For the text-containing cell, return its midpoint in (X, Y) coordinate format. 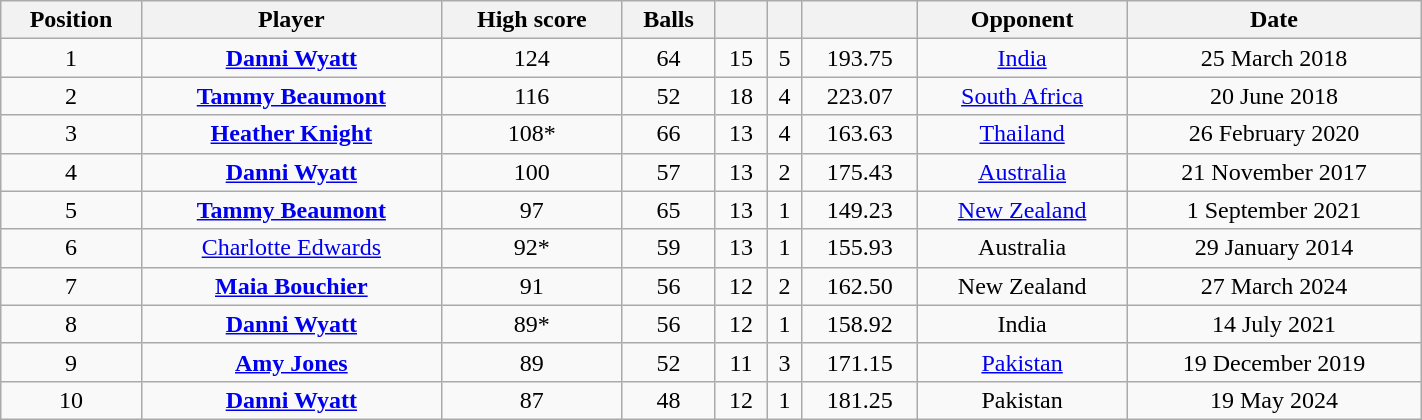
9 (72, 362)
116 (532, 96)
26 February 2020 (1274, 134)
14 July 2021 (1274, 324)
57 (668, 172)
Charlotte Edwards (291, 248)
91 (532, 286)
89* (532, 324)
171.15 (860, 362)
66 (668, 134)
20 June 2018 (1274, 96)
97 (532, 210)
64 (668, 58)
108* (532, 134)
South Africa (1022, 96)
Date (1274, 20)
7 (72, 286)
19 December 2019 (1274, 362)
High score (532, 20)
Maia Bouchier (291, 286)
92* (532, 248)
89 (532, 362)
223.07 (860, 96)
Opponent (1022, 20)
Balls (668, 20)
Position (72, 20)
163.63 (860, 134)
Heather Knight (291, 134)
21 November 2017 (1274, 172)
87 (532, 400)
10 (72, 400)
29 January 2014 (1274, 248)
149.23 (860, 210)
25 March 2018 (1274, 58)
155.93 (860, 248)
100 (532, 172)
158.92 (860, 324)
193.75 (860, 58)
19 May 2024 (1274, 400)
59 (668, 248)
124 (532, 58)
175.43 (860, 172)
27 March 2024 (1274, 286)
162.50 (860, 286)
181.25 (860, 400)
Amy Jones (291, 362)
65 (668, 210)
Player (291, 20)
8 (72, 324)
1 September 2021 (1274, 210)
6 (72, 248)
11 (742, 362)
15 (742, 58)
18 (742, 96)
Thailand (1022, 134)
48 (668, 400)
